Identify which cell holds the provided text, then report its [X, Y] central coordinate. 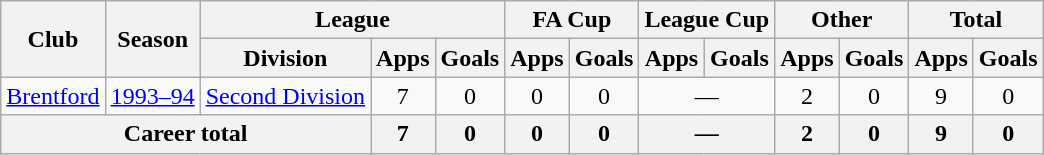
Division [285, 58]
Club [53, 39]
Season [152, 39]
Other [842, 20]
League [352, 20]
Career total [186, 134]
Brentford [53, 96]
Second Division [285, 96]
Total [976, 20]
FA Cup [572, 20]
League Cup [707, 20]
1993–94 [152, 96]
